For the text-containing cell, return its midpoint in [x, y] coordinate format. 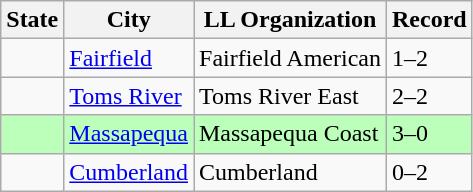
State [32, 20]
Massapequa [129, 134]
2–2 [430, 96]
Toms River East [290, 96]
Record [430, 20]
LL Organization [290, 20]
1–2 [430, 58]
Massapequa Coast [290, 134]
0–2 [430, 172]
City [129, 20]
Fairfield [129, 58]
Toms River [129, 96]
3–0 [430, 134]
Fairfield American [290, 58]
